Output the (X, Y) coordinate of the center of the cell containing the given text.  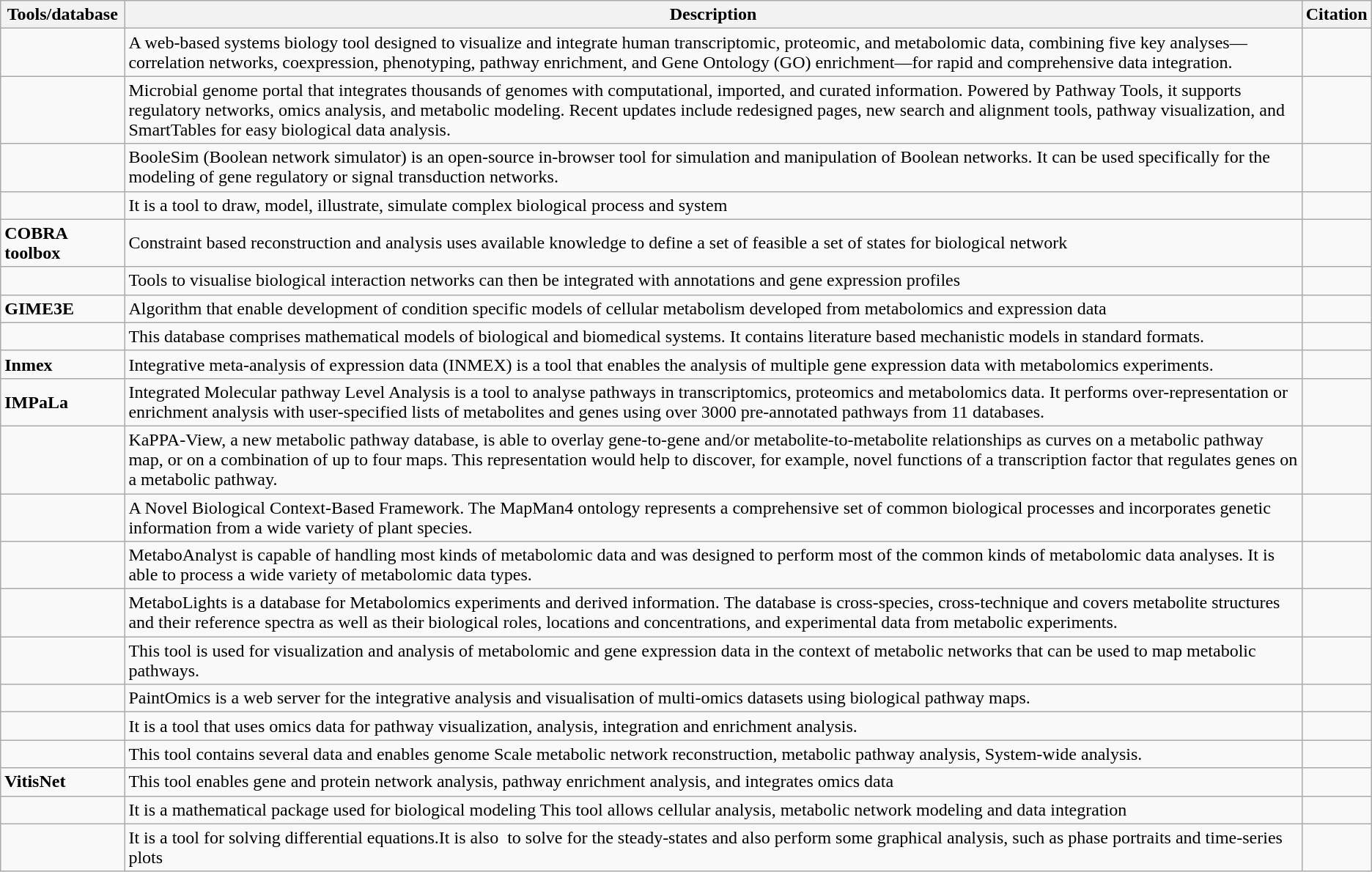
Inmex (63, 364)
Tools to visualise biological interaction networks can then be integrated with annotations and gene expression profiles (713, 281)
Constraint based reconstruction and analysis uses available knowledge to define a set of feasible a set of states for biological network (713, 243)
COBRA toolbox (63, 243)
VitisNet (63, 782)
It is a tool that uses omics data for pathway visualization, analysis, integration and enrichment analysis. (713, 726)
IMPaLa (63, 402)
This tool enables gene and protein network analysis, pathway enrichment analysis, and integrates omics data (713, 782)
It is a mathematical package used for biological modeling This tool allows cellular analysis, metabolic network modeling and data integration (713, 810)
Description (713, 15)
Citation (1337, 15)
GIME3E (63, 308)
Tools/database (63, 15)
This tool contains several data and enables genome Scale metabolic network reconstruction, metabolic pathway analysis, System-wide analysis. (713, 754)
Algorithm that enable development of condition specific models of cellular metabolism developed from metabolomics and expression data (713, 308)
PaintOmics is a web server for the integrative analysis and visualisation of multi-omics datasets using biological pathway maps. (713, 698)
It is a tool to draw, model, illustrate, simulate complex biological process and system (713, 205)
